Capture the cell that displays the provided text and extract its (X, Y) central coordinate. 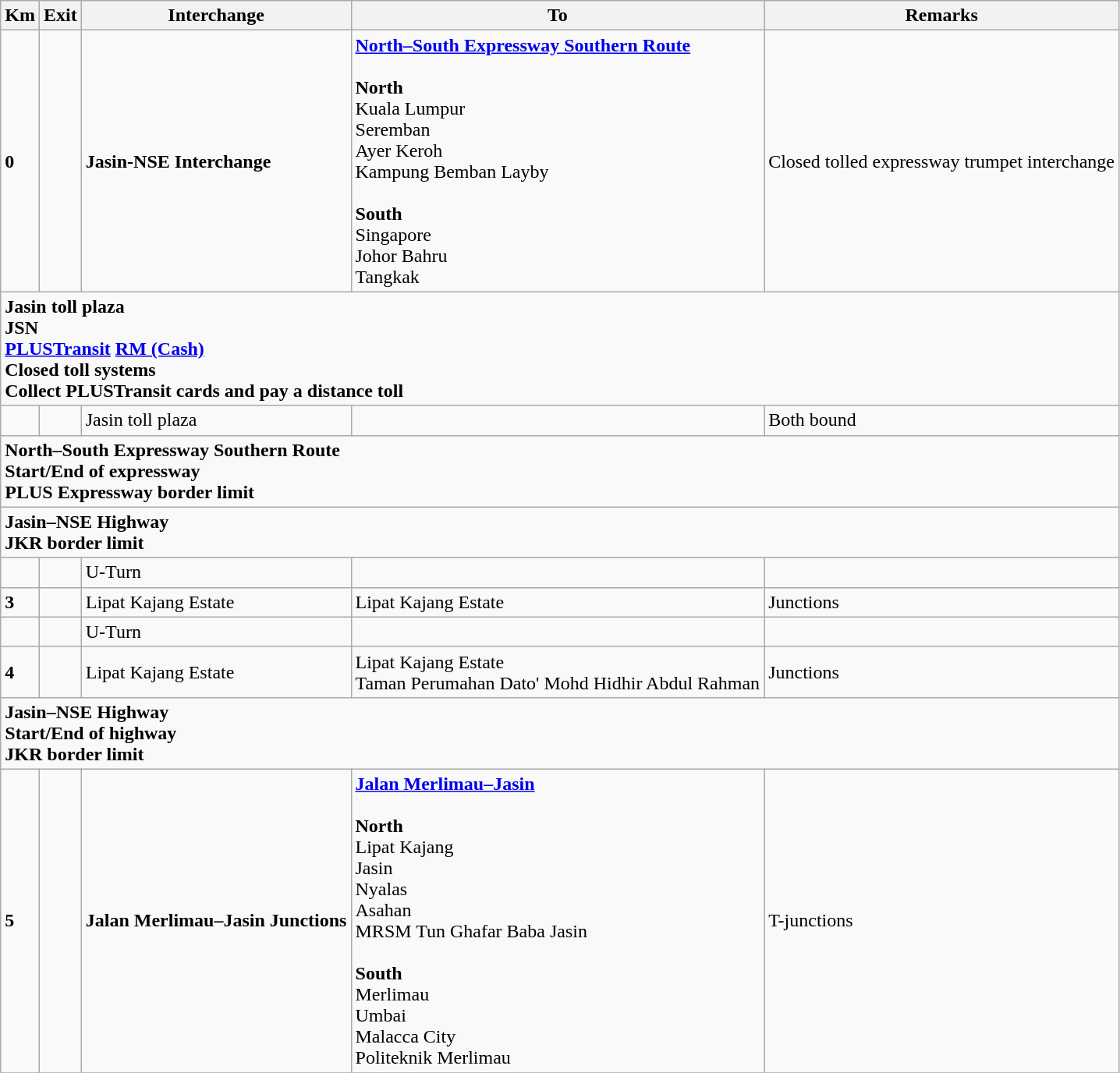
Exit (60, 16)
Interchange (216, 16)
Jasin-NSE Interchange (216, 161)
North–South Expressway Southern RouteNorthKuala LumpurSerembanAyer Keroh Kampung Bemban LaybySouthSingaporeJohor BahruTangkak (558, 161)
4 (20, 672)
Closed tolled expressway trumpet interchange (942, 161)
Lipat Kajang EstateTaman Perumahan Dato' Mohd Hidhir Abdul Rahman (558, 672)
T-junctions (942, 920)
3 (20, 602)
Jalan Merlimau–JasinNorth Lipat Kajang Jasin Nyalas AsahanMRSM Tun Ghafar Baba Jasin South Merlimau Umbai Malacca CityPoliteknik Merlimau (558, 920)
To (558, 16)
5 (20, 920)
Jasin–NSE HighwayJKR border limit (560, 532)
Jasin toll plazaJSNPLUSTransit RM (Cash)Closed toll systemsCollect PLUSTransit cards and pay a distance toll (560, 349)
0 (20, 161)
Remarks (942, 16)
Both bound (942, 420)
Km (20, 16)
Jasin–NSE HighwayStart/End of highwayJKR border limit (560, 733)
Jalan Merlimau–Jasin Junctions (216, 920)
Jasin toll plaza (216, 420)
North–South Expressway Southern RouteStart/End of expresswayPLUS Expressway border limit (560, 471)
